Identify which cell holds the provided text, then report its [X, Y] central coordinate. 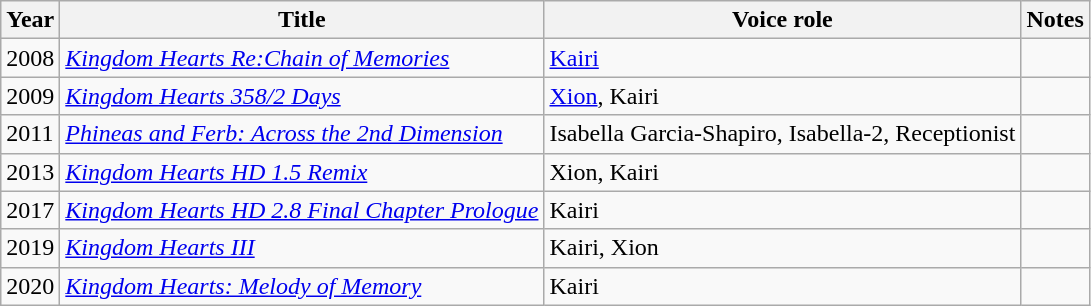
Phineas and Ferb: Across the 2nd Dimension [302, 134]
Notes [1055, 20]
2020 [30, 286]
Year [30, 20]
Kingdom Hearts HD 1.5 Remix [302, 172]
2013 [30, 172]
2019 [30, 248]
Kingdom Hearts: Melody of Memory [302, 286]
Kingdom Hearts III [302, 248]
Kingdom Hearts 358/2 Days [302, 96]
2008 [30, 58]
Title [302, 20]
Kingdom Hearts HD 2.8 Final Chapter Prologue [302, 210]
Kairi, Xion [782, 248]
2011 [30, 134]
Voice role [782, 20]
2017 [30, 210]
Kingdom Hearts Re:Chain of Memories [302, 58]
Isabella Garcia-Shapiro, Isabella-2, Receptionist [782, 134]
2009 [30, 96]
